Scan for the cell matching the given text and deliver its (x, y) coordinate at center. 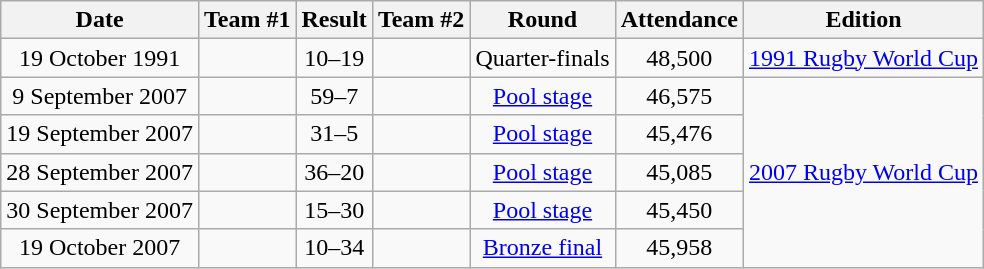
45,085 (679, 172)
28 September 2007 (100, 172)
2007 Rugby World Cup (863, 172)
Bronze final (542, 248)
10–34 (334, 248)
Date (100, 20)
Team #1 (247, 20)
31–5 (334, 134)
9 September 2007 (100, 96)
45,450 (679, 210)
Team #2 (421, 20)
10–19 (334, 58)
45,476 (679, 134)
48,500 (679, 58)
Round (542, 20)
36–20 (334, 172)
Result (334, 20)
Quarter-finals (542, 58)
19 September 2007 (100, 134)
19 October 1991 (100, 58)
45,958 (679, 248)
46,575 (679, 96)
15–30 (334, 210)
Edition (863, 20)
30 September 2007 (100, 210)
59–7 (334, 96)
Attendance (679, 20)
1991 Rugby World Cup (863, 58)
19 October 2007 (100, 248)
